Return the (X, Y) coordinate for the center point of the cell that contains the specified text.  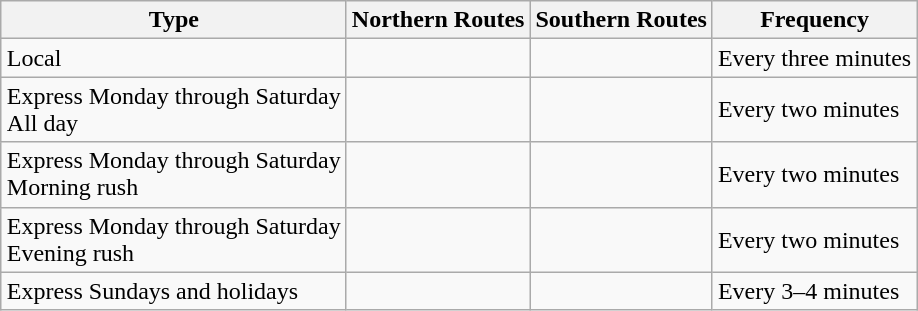
Express Sundays and holidays (174, 291)
Every 3–4 minutes (814, 291)
Express Monday through SaturdayEvening rush (174, 240)
Local (174, 58)
Express Monday through SaturdayAll day (174, 110)
Express Monday through SaturdayMorning rush (174, 174)
Every three minutes (814, 58)
Frequency (814, 20)
Northern Routes (438, 20)
Type (174, 20)
Southern Routes (621, 20)
